Provide the [X, Y] coordinate of the cell's center where the given text is located.  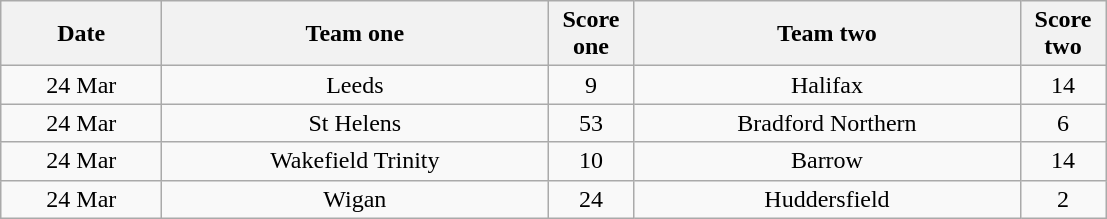
Team two [827, 34]
Bradford Northern [827, 123]
Barrow [827, 161]
Leeds [355, 85]
Halifax [827, 85]
Score two [1063, 34]
Date [82, 34]
Team one [355, 34]
Score one [591, 34]
2 [1063, 199]
53 [591, 123]
10 [591, 161]
24 [591, 199]
Wigan [355, 199]
9 [591, 85]
6 [1063, 123]
St Helens [355, 123]
Wakefield Trinity [355, 161]
Huddersfield [827, 199]
